Locate the cell with the specified text and output its (X, Y) center coordinate. 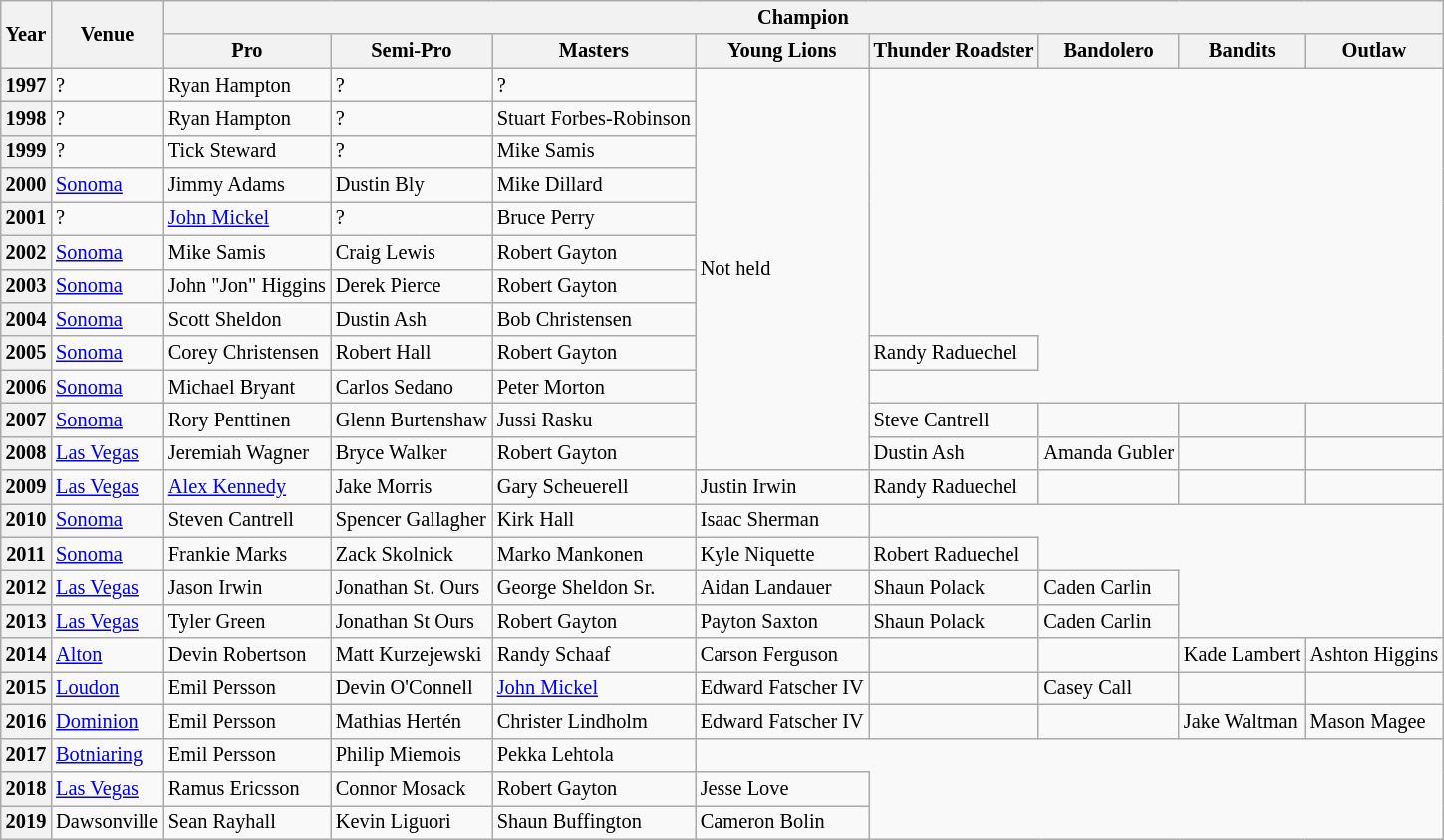
Dustin Bly (412, 185)
Isaac Sherman (782, 520)
Botniaring (108, 755)
Jeremiah Wagner (247, 453)
Devin O'Connell (412, 688)
Frankie Marks (247, 554)
Masters (594, 51)
Kyle Niquette (782, 554)
Glenn Burtenshaw (412, 420)
Jussi Rasku (594, 420)
Jonathan St. Ours (412, 587)
Randy Schaaf (594, 655)
Peter Morton (594, 387)
2004 (26, 319)
Carlos Sedano (412, 387)
Derek Pierce (412, 286)
Dominion (108, 721)
2011 (26, 554)
Ashton Higgins (1374, 655)
Payton Saxton (782, 621)
Zack Skolnick (412, 554)
Venue (108, 34)
Jake Waltman (1242, 721)
2005 (26, 353)
2012 (26, 587)
George Sheldon Sr. (594, 587)
Year (26, 34)
Semi-Pro (412, 51)
Bruce Perry (594, 218)
Kade Lambert (1242, 655)
Justin Irwin (782, 487)
Outlaw (1374, 51)
Jason Irwin (247, 587)
2013 (26, 621)
Mathias Hertén (412, 721)
2008 (26, 453)
Michael Bryant (247, 387)
2003 (26, 286)
Connor Mosack (412, 788)
Mason Magee (1374, 721)
Jonathan St Ours (412, 621)
Jesse Love (782, 788)
Mike Dillard (594, 185)
Sean Rayhall (247, 822)
Jimmy Adams (247, 185)
Bryce Walker (412, 453)
Spencer Gallagher (412, 520)
Ramus Ericsson (247, 788)
Tyler Green (247, 621)
Robert Raduechel (955, 554)
1998 (26, 118)
Steven Cantrell (247, 520)
Devin Robertson (247, 655)
Not held (782, 269)
2014 (26, 655)
Bandits (1242, 51)
2000 (26, 185)
Bob Christensen (594, 319)
Gary Scheuerell (594, 487)
Casey Call (1108, 688)
2016 (26, 721)
2007 (26, 420)
2018 (26, 788)
2017 (26, 755)
2019 (26, 822)
Aidan Landauer (782, 587)
2010 (26, 520)
Shaun Buffington (594, 822)
Alex Kennedy (247, 487)
2009 (26, 487)
Young Lions (782, 51)
Amanda Gubler (1108, 453)
2002 (26, 252)
Bandolero (1108, 51)
Philip Miemois (412, 755)
Scott Sheldon (247, 319)
Jake Morris (412, 487)
Alton (108, 655)
Dawsonville (108, 822)
Pro (247, 51)
Cameron Bolin (782, 822)
Matt Kurzejewski (412, 655)
2015 (26, 688)
2006 (26, 387)
Tick Steward (247, 151)
2001 (26, 218)
Steve Cantrell (955, 420)
Champion (803, 17)
1999 (26, 151)
Kirk Hall (594, 520)
John "Jon" Higgins (247, 286)
1997 (26, 85)
Rory Penttinen (247, 420)
Carson Ferguson (782, 655)
Pekka Lehtola (594, 755)
Corey Christensen (247, 353)
Thunder Roadster (955, 51)
Stuart Forbes-Robinson (594, 118)
Robert Hall (412, 353)
Kevin Liguori (412, 822)
Craig Lewis (412, 252)
Christer Lindholm (594, 721)
Marko Mankonen (594, 554)
Loudon (108, 688)
